Find where the given text appears and provide that cell's center as [X, Y] coordinate. 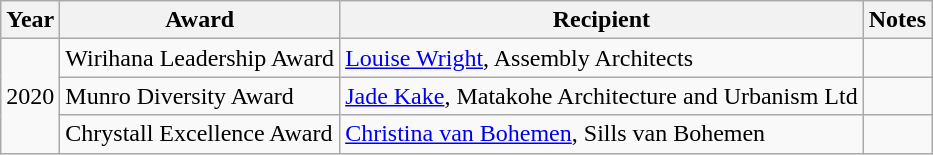
Recipient [602, 20]
Munro Diversity Award [200, 96]
Year [30, 20]
Louise Wright, Assembly Architects [602, 58]
Christina van Bohemen, Sills van Bohemen [602, 134]
Wirihana Leadership Award [200, 58]
Jade Kake, Matakohe Architecture and Urbanism Ltd [602, 96]
Chrystall Excellence Award [200, 134]
2020 [30, 96]
Award [200, 20]
Notes [897, 20]
